Return (x, y) of the center of cell containing provided text 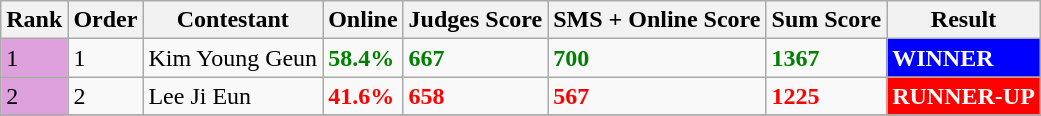
Lee Ji Eun (233, 96)
Sum Score (826, 20)
700 (657, 58)
SMS + Online Score (657, 20)
Online (363, 20)
667 (476, 58)
Result (964, 20)
41.6% (363, 96)
Kim Young Geun (233, 58)
RUNNER-UP (964, 96)
1225 (826, 96)
WINNER (964, 58)
567 (657, 96)
Contestant (233, 20)
Rank (34, 20)
Judges Score (476, 20)
1367 (826, 58)
Order (106, 20)
658 (476, 96)
58.4% (363, 58)
